Return the (x, y) coordinate for the center point of the cell that contains the specified text.  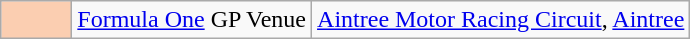
Formula One GP Venue (192, 20)
Aintree Motor Racing Circuit, Aintree (501, 20)
